Provide the (X, Y) coordinate of the cell's center where the given text is located.  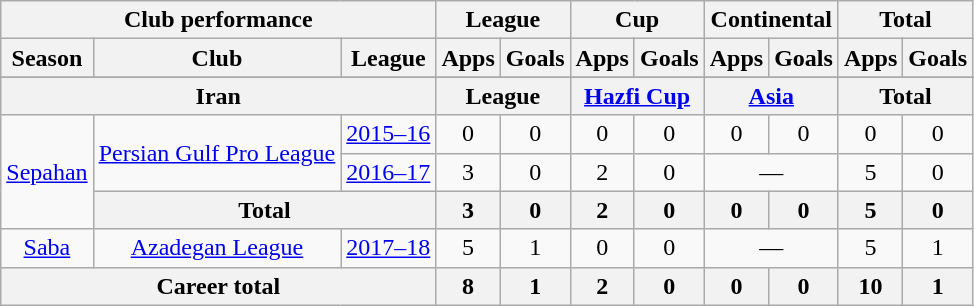
2017–18 (388, 248)
Persian Gulf Pro League (217, 153)
Azadegan League (217, 248)
8 (468, 286)
Club performance (218, 20)
2016–17 (388, 172)
Continental (771, 20)
10 (870, 286)
2015–16 (388, 134)
Iran (218, 96)
Saba (47, 248)
Club (217, 58)
Season (47, 58)
Cup (637, 20)
Sepahan (47, 172)
Career total (218, 286)
Hazfi Cup (637, 96)
Asia (771, 96)
